From the cell containing the given text, extract its center point as (x, y) coordinate. 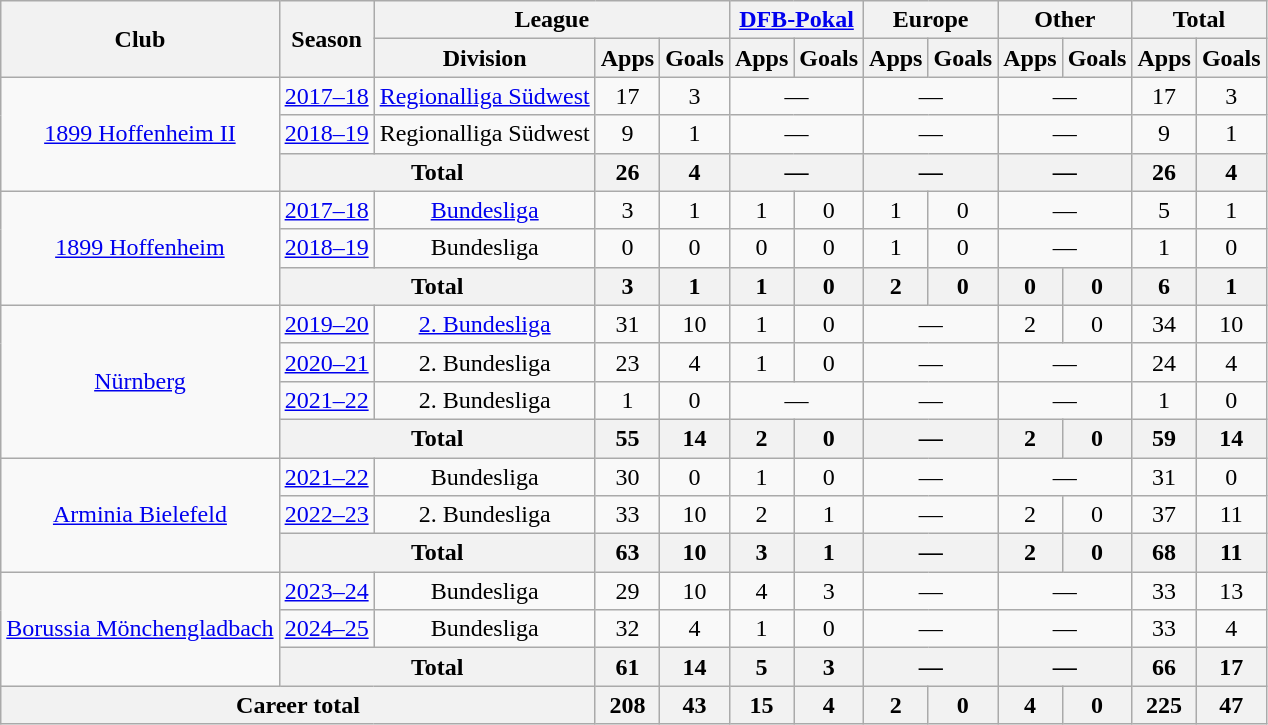
6 (1164, 286)
Division (484, 58)
Other (1065, 20)
2022–23 (326, 515)
Career total (298, 705)
Borussia Mönchengladbach (140, 629)
66 (1164, 667)
225 (1164, 705)
Europe (931, 20)
13 (1231, 591)
61 (627, 667)
37 (1164, 515)
68 (1164, 553)
34 (1164, 324)
29 (627, 591)
32 (627, 629)
23 (627, 362)
League (552, 20)
63 (627, 553)
2020–21 (326, 362)
Season (326, 39)
Club (140, 39)
1899 Hoffenheim (140, 248)
30 (627, 477)
Arminia Bielefeld (140, 515)
2019–20 (326, 324)
15 (761, 705)
47 (1231, 705)
2023–24 (326, 591)
24 (1164, 362)
1899 Hoffenheim II (140, 134)
208 (627, 705)
59 (1164, 438)
DFB-Pokal (796, 20)
2024–25 (326, 629)
Nürnberg (140, 381)
55 (627, 438)
43 (695, 705)
